Locate the cell with the specified text and output its [X, Y] center coordinate. 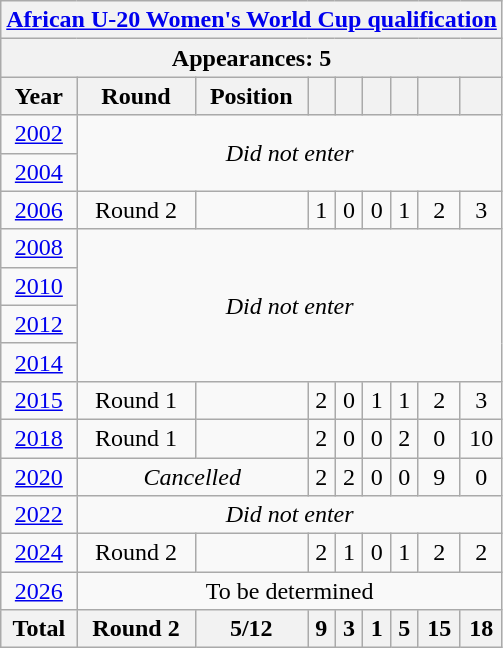
2020 [39, 477]
5 [404, 629]
Round [136, 96]
Year [39, 96]
Total [39, 629]
To be determined [290, 591]
2006 [39, 210]
2012 [39, 324]
2015 [39, 400]
2004 [39, 172]
2010 [39, 286]
2014 [39, 362]
2022 [39, 515]
2024 [39, 553]
Appearances: 5 [252, 58]
10 [481, 438]
2002 [39, 134]
2008 [39, 248]
2018 [39, 438]
Cancelled [192, 477]
5/12 [251, 629]
18 [481, 629]
African U-20 Women's World Cup qualification [252, 20]
Position [251, 96]
2026 [39, 591]
15 [439, 629]
